Output the [X, Y] coordinate of the center of the cell containing the given text.  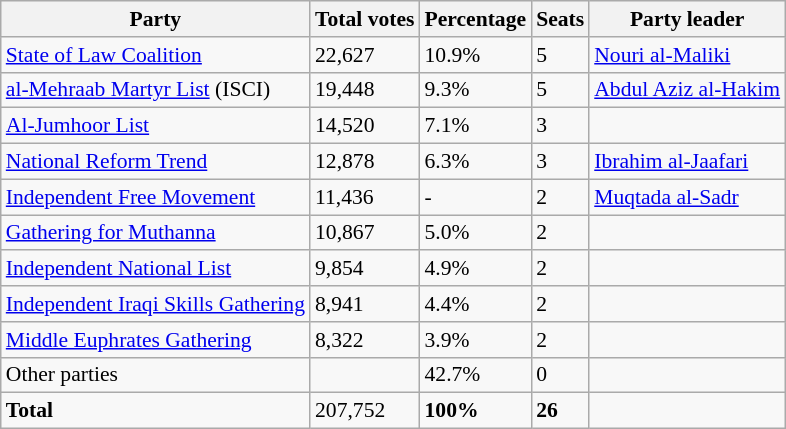
8,322 [364, 340]
22,627 [364, 55]
10,867 [364, 233]
Total votes [364, 19]
10.9% [475, 55]
12,878 [364, 162]
Independent National List [156, 269]
207,752 [364, 411]
Other parties [156, 375]
Ibrahim al-Jaafari [687, 162]
9,854 [364, 269]
7.1% [475, 126]
42.7% [475, 375]
- [475, 197]
11,436 [364, 197]
8,941 [364, 304]
4.9% [475, 269]
Al-Jumhoor List [156, 126]
100% [475, 411]
State of Law Coalition [156, 55]
Independent Iraqi Skills Gathering [156, 304]
6.3% [475, 162]
Party leader [687, 19]
Seats [560, 19]
3.9% [475, 340]
26 [560, 411]
0 [560, 375]
Gathering for Muthanna [156, 233]
19,448 [364, 90]
Total [156, 411]
Middle Euphrates Gathering [156, 340]
Muqtada al-Sadr [687, 197]
Abdul Aziz al-Hakim [687, 90]
4.4% [475, 304]
9.3% [475, 90]
al-Mehraab Martyr List (ISCI) [156, 90]
Nouri al-Maliki [687, 55]
5.0% [475, 233]
Party [156, 19]
National Reform Trend [156, 162]
Independent Free Movement [156, 197]
Percentage [475, 19]
14,520 [364, 126]
